Identify which cell holds the provided text, then report its (X, Y) central coordinate. 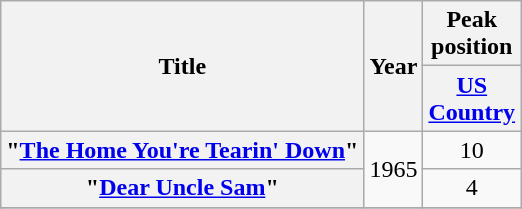
Peakposition (472, 34)
1965 (394, 169)
"Dear Uncle Sam" (182, 188)
Year (394, 66)
Title (182, 66)
4 (472, 188)
"The Home You're Tearin' Down" (182, 150)
USCountry (472, 98)
10 (472, 150)
